Identify which cell holds the provided text, then report its (X, Y) central coordinate. 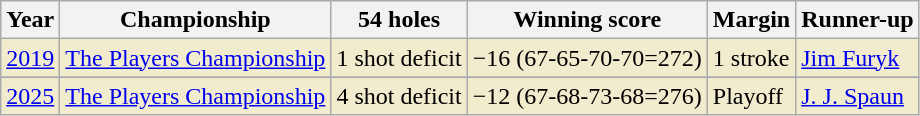
2019 (30, 58)
Playoff (751, 96)
1 shot deficit (399, 58)
Runner-up (858, 20)
Winning score (587, 20)
Jim Furyk (858, 58)
Margin (751, 20)
Championship (196, 20)
Year (30, 20)
2025 (30, 96)
54 holes (399, 20)
4 shot deficit (399, 96)
1 stroke (751, 58)
J. J. Spaun (858, 96)
−16 (67-65-70-70=272) (587, 58)
−12 (67-68-73-68=276) (587, 96)
